Return [X, Y] of the center of cell containing provided text 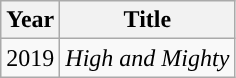
2019 [30, 58]
Year [30, 20]
High and Mighty [148, 58]
Title [148, 20]
